From the cell containing the given text, extract its center point as [x, y] coordinate. 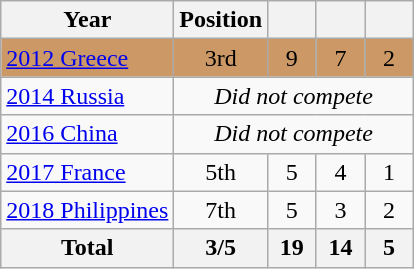
3/5 [221, 248]
7th [221, 210]
7 [340, 58]
2017 France [88, 172]
3 [340, 210]
5th [221, 172]
2016 China [88, 134]
Position [221, 20]
4 [340, 172]
2014 Russia [88, 96]
14 [340, 248]
3rd [221, 58]
2018 Philippines [88, 210]
Year [88, 20]
19 [292, 248]
2012 Greece [88, 58]
Total [88, 248]
9 [292, 58]
1 [390, 172]
